Scan for the cell matching the given text and deliver its [x, y] coordinate at center. 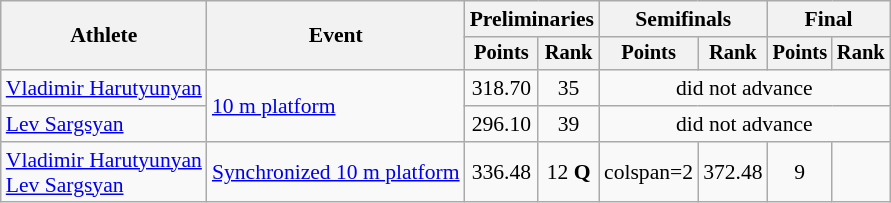
Vladimir HarutyunyanLev Sargsyan [104, 172]
Event [336, 36]
372.48 [732, 172]
Vladimir Harutyunyan [104, 88]
39 [568, 124]
296.10 [502, 124]
Final [829, 19]
318.70 [502, 88]
336.48 [502, 172]
Semifinals [684, 19]
colspan=2 [648, 172]
12 Q [568, 172]
9 [800, 172]
35 [568, 88]
Lev Sargsyan [104, 124]
Preliminaries [532, 19]
Athlete [104, 36]
Synchronized 10 m platform [336, 172]
10 m platform [336, 106]
